Return (X, Y) of the center of cell containing provided text 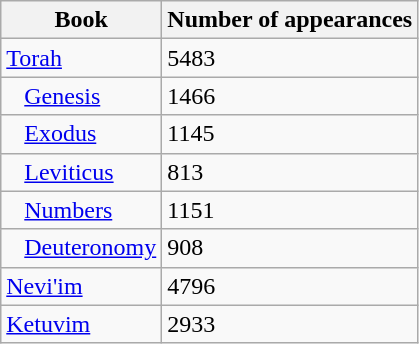
2933 (290, 324)
Genesis (82, 96)
Deuteronomy (82, 248)
Number of appearances (290, 20)
Ketuvim (82, 324)
Leviticus (82, 172)
Numbers (82, 210)
Exodus (82, 134)
1151 (290, 210)
5483 (290, 58)
Nevi'im (82, 286)
4796 (290, 286)
908 (290, 248)
1466 (290, 96)
Torah (82, 58)
1145 (290, 134)
Book (82, 20)
813 (290, 172)
